Locate the cell with the specified text and output its [X, Y] center coordinate. 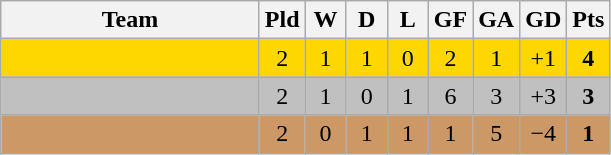
4 [588, 58]
GA [496, 20]
−4 [544, 134]
+1 [544, 58]
W [326, 20]
Pld [282, 20]
Pts [588, 20]
+3 [544, 96]
Team [130, 20]
L [408, 20]
5 [496, 134]
6 [450, 96]
D [366, 20]
GD [544, 20]
GF [450, 20]
